Locate the cell with the specified text and output its (X, Y) center coordinate. 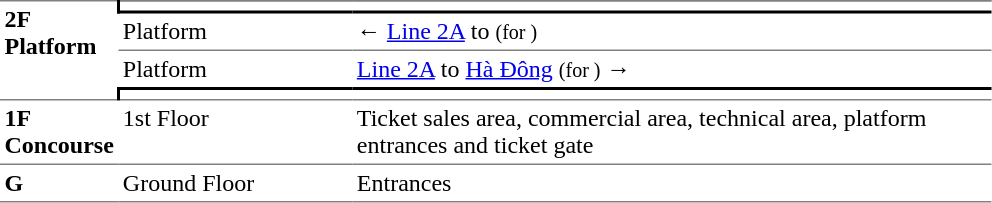
Ground Floor (235, 183)
← Line 2A to (for ) (672, 31)
G (59, 183)
1FConcourse (59, 132)
Ticket sales area, commercial area, technical area, platform entrances and ticket gate (672, 132)
2FPlatform (59, 50)
Entrances (672, 183)
Line 2A to Hà Đông (for ) → (672, 69)
1st Floor (235, 132)
